Detect which cell encompasses the target text, then output its [X, Y] center coordinate. 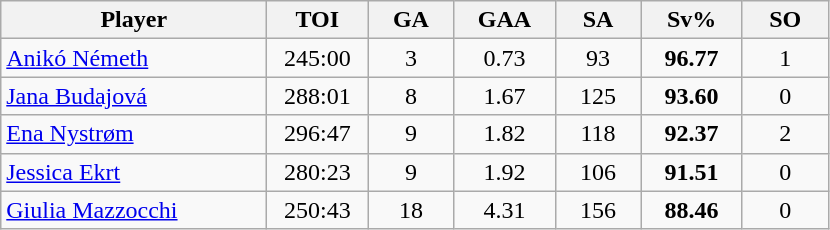
125 [598, 96]
Jessica Ekrt [134, 172]
1.82 [504, 134]
250:43 [318, 210]
106 [598, 172]
18 [411, 210]
245:00 [318, 58]
1 [785, 58]
156 [598, 210]
1.67 [504, 96]
92.37 [692, 134]
296:47 [318, 134]
91.51 [692, 172]
GAA [504, 20]
88.46 [692, 210]
2 [785, 134]
Jana Budajová [134, 96]
4.31 [504, 210]
0.73 [504, 58]
Player [134, 20]
1.92 [504, 172]
280:23 [318, 172]
SO [785, 20]
SA [598, 20]
Giulia Mazzocchi [134, 210]
TOI [318, 20]
93.60 [692, 96]
GA [411, 20]
Sv% [692, 20]
Anikó Németh [134, 58]
3 [411, 58]
118 [598, 134]
Ena Nystrøm [134, 134]
288:01 [318, 96]
8 [411, 96]
93 [598, 58]
96.77 [692, 58]
